Return [X, Y] of the center of cell containing provided text 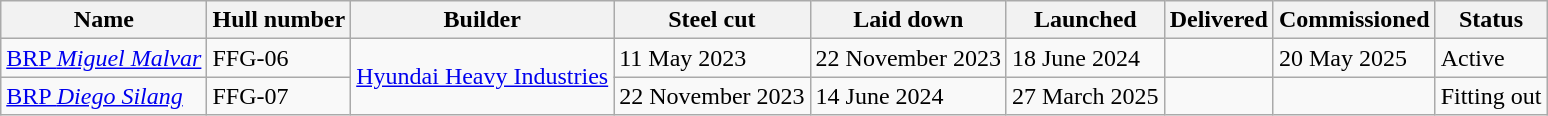
Active [1491, 58]
Name [104, 20]
Status [1491, 20]
Builder [482, 20]
14 June 2024 [908, 96]
Hull number [279, 20]
Launched [1085, 20]
20 May 2025 [1354, 58]
Delivered [1218, 20]
Laid down [908, 20]
FFG-07 [279, 96]
11 May 2023 [712, 58]
BRP Miguel Malvar [104, 58]
Commissioned [1354, 20]
27 March 2025 [1085, 96]
FFG-06 [279, 58]
18 June 2024 [1085, 58]
Hyundai Heavy Industries [482, 77]
Steel cut [712, 20]
BRP Diego Silang [104, 96]
Fitting out [1491, 96]
